Return [X, Y] of the center of cell containing provided text 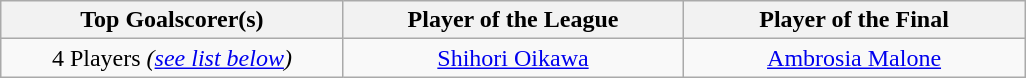
Shihori Oikawa [512, 58]
4 Players (see list below) [172, 58]
Player of the League [512, 20]
Ambrosia Malone [854, 58]
Top Goalscorer(s) [172, 20]
Player of the Final [854, 20]
